Detect which cell encompasses the target text, then output its (x, y) center coordinate. 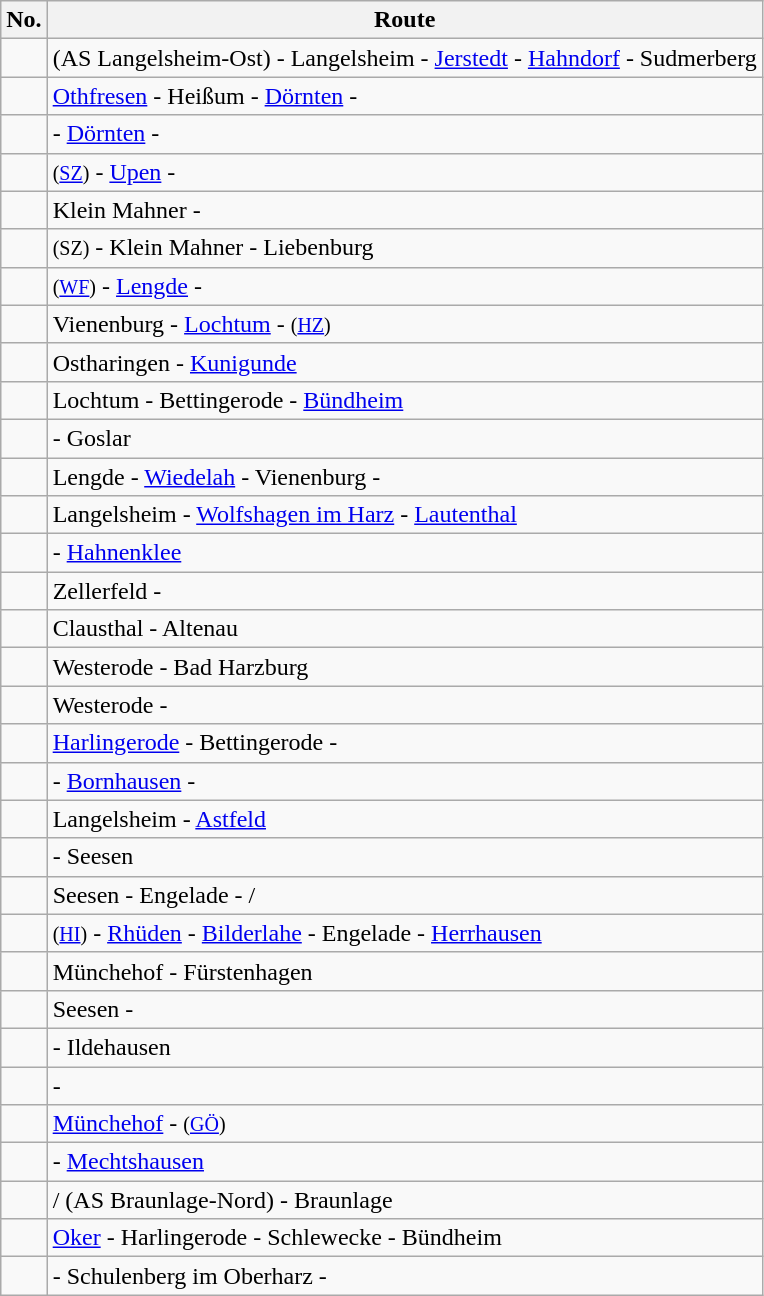
Münchehof - (GÖ) (404, 1124)
Klein Mahner - (404, 210)
No. (24, 20)
- Ildehausen (404, 1047)
Route (404, 20)
- Mechtshausen (404, 1162)
- (404, 1085)
Münchehof - Fürstenhagen (404, 971)
Lochtum - Bettingerode - Bündheim (404, 400)
Harlingerode - Bettingerode - (404, 743)
(WF) - Lengde - (404, 286)
(SZ) - Upen - (404, 172)
Seesen - Engelade - / (404, 895)
Vienenburg - Lochtum - (HZ) (404, 324)
Lengde - Wiedelah - Vienenburg - (404, 477)
Westerode - (404, 705)
- Dörnten - (404, 134)
Seesen - (404, 1009)
Othfresen - Heißum - Dörnten - (404, 96)
/ (AS Braunlage-Nord) - Braunlage (404, 1200)
- Schulenberg im Oberharz - (404, 1276)
Ostharingen - Kunigunde (404, 362)
Langelsheim - Astfeld (404, 819)
- Goslar (404, 438)
- Hahnenklee (404, 553)
- Seesen (404, 857)
Clausthal - Altenau (404, 629)
(SZ) - Klein Mahner - Liebenburg (404, 248)
Langelsheim - Wolfshagen im Harz - Lautenthal (404, 515)
(HI) - Rhüden - Bilderlahe - Engelade - Herrhausen (404, 933)
Zellerfeld - (404, 591)
Westerode - Bad Harzburg (404, 667)
- Bornhausen - (404, 781)
Oker - Harlingerode - Schlewecke - Bündheim (404, 1238)
(AS Langelsheim-Ost) - Langelsheim - Jerstedt - Hahndorf - Sudmerberg (404, 58)
